Return (x, y) of the center of cell containing provided text 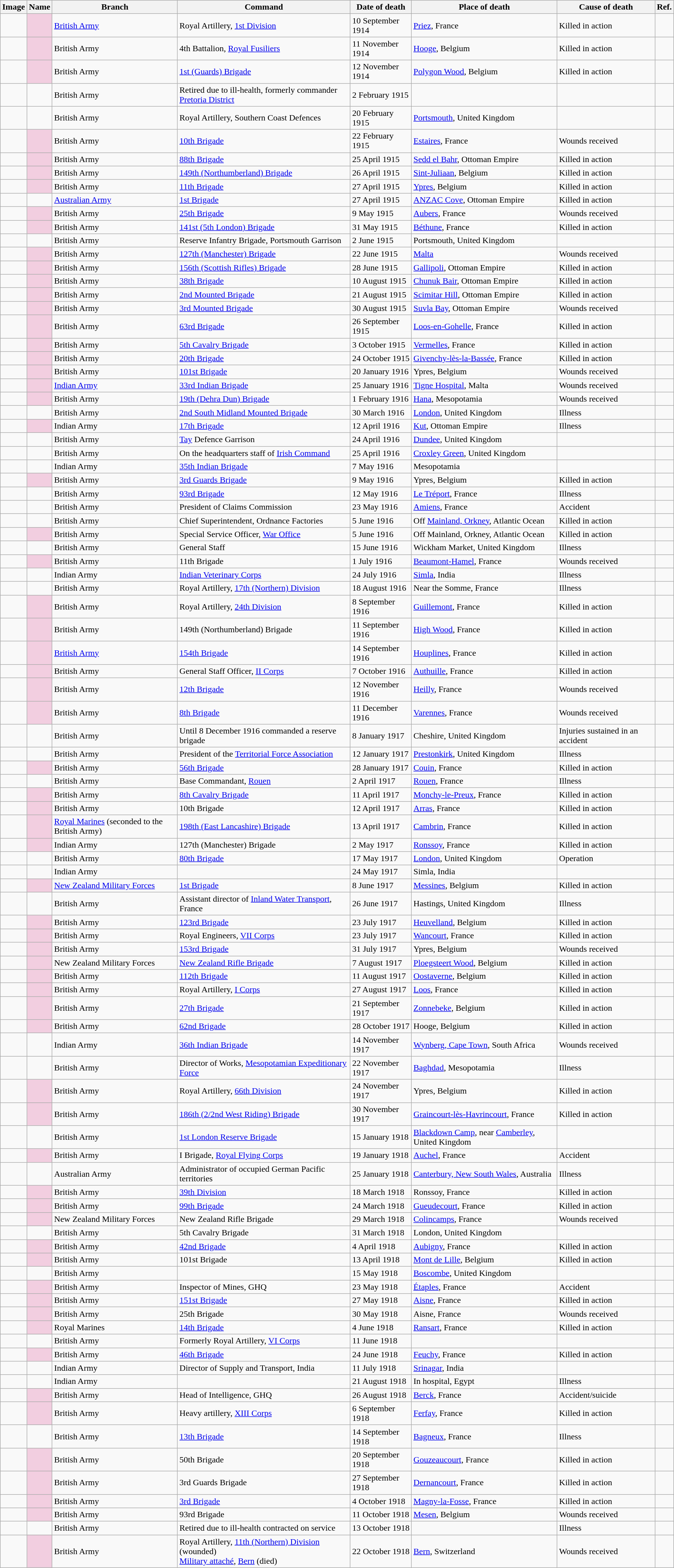
2 June 1915 (381, 241)
Colincamps, France (485, 1219)
Sedd el Bahr, Ottoman Empire (485, 159)
Royal Artillery, 66th Division (264, 1091)
Srinagar, India (485, 1368)
13 April 1917 (381, 827)
20 February 1915 (381, 118)
21 August 1918 (381, 1381)
27 May 1918 (381, 1300)
30 May 1918 (381, 1314)
4 October 1918 (381, 1501)
Assistant director of Inland Water Transport, France (264, 903)
Gueudecourt, France (485, 1205)
Berck, France (485, 1395)
Cheshire, United Kingdom (485, 736)
Until 8 December 1916 commanded a reserve brigade (264, 736)
Retired due to ill-health, formerly commander Pretoria District (264, 95)
27 August 1917 (381, 990)
14 November 1917 (381, 1045)
Varennes, France (485, 712)
Injuries sustained in an accident (606, 736)
12 April 1917 (381, 808)
Wickham Market, United Kingdom (485, 548)
Ferfay, France (485, 1413)
25 January 1918 (381, 1174)
Monchy-le-Preux, France (485, 795)
22 February 1915 (381, 141)
20th Brigade (264, 358)
Aubers, France (485, 213)
9 May 1915 (381, 213)
38th Brigade (264, 281)
8th Cavalry Brigade (264, 795)
Priez, France (485, 26)
30 November 1917 (381, 1114)
24 November 1917 (381, 1091)
13th Brigade (264, 1437)
36th Indian Brigade (264, 1045)
28 June 1915 (381, 268)
Mesen, Belgium (485, 1515)
2nd South Midland Mounted Brigade (264, 412)
9 May 1916 (381, 480)
Accident/suicide (606, 1395)
12th Brigade (264, 689)
Special Service Officer, War Office (264, 534)
On the headquarters staff of Irish Command (264, 453)
Ploegsteert Wood, Belgium (485, 963)
Gouzeaucourt, France (485, 1459)
Auchel, France (485, 1155)
In hospital, Egypt (485, 1381)
11 April 1917 (381, 795)
Hastings, United Kingdom (485, 903)
21 September 1917 (381, 1008)
22 November 1917 (381, 1068)
25 April 1916 (381, 453)
24 April 1916 (381, 439)
28 January 1917 (381, 768)
154th Brigade (264, 653)
24 March 1918 (381, 1205)
22 October 1918 (381, 1551)
4 April 1918 (381, 1246)
2nd Mounted Brigade (264, 295)
4th Battalion, Royal Fusiliers (264, 48)
Arras, France (485, 808)
Operation (606, 858)
Étaples, France (485, 1287)
Mont de Lille, Belgium (485, 1260)
President of the Territorial Force Association (264, 754)
31 March 1918 (381, 1233)
29 March 1918 (381, 1219)
12 November 1914 (381, 72)
Cambrin, France (485, 827)
27 September 1918 (381, 1483)
6 September 1918 (381, 1413)
18 March 1918 (381, 1192)
33rd Indian Brigade (264, 385)
Houplines, France (485, 653)
Suvla Bay, Ottoman Empire (485, 308)
Authuille, France (485, 671)
ANZAC Cove, Ottoman Empire (485, 200)
Kut, Ottoman Empire (485, 426)
Dernancourt, France (485, 1483)
17 May 1917 (381, 858)
Le Tréport, France (485, 494)
7 May 1916 (381, 467)
2 February 1915 (381, 95)
Ref. (664, 7)
Indian Veterinary Corps (264, 575)
63rd Brigade (264, 326)
Loos-en-Gohelle, France (485, 326)
General Staff Officer, II Corps (264, 671)
Givenchy-lès-la-Bassée, France (485, 358)
1st (Guards) Brigade (264, 72)
24 June 1918 (381, 1354)
Amiens, France (485, 507)
I Brigade, Royal Flying Corps (264, 1155)
8 June 1917 (381, 885)
1 July 1916 (381, 561)
14th Brigade (264, 1327)
Graincourt-lès-Havrincourt, France (485, 1114)
Gallipoli, Ottoman Empire (485, 268)
30 August 1915 (381, 308)
Head of Intelligence, GHQ (264, 1395)
Heilly, France (485, 689)
2 May 1917 (381, 845)
19 January 1918 (381, 1155)
Béthune, France (485, 227)
Mesopotamia (485, 467)
22 June 1915 (381, 254)
Royal Engineers, VII Corps (264, 935)
17th Brigade (264, 426)
3rd Brigade (264, 1501)
Aubigny, France (485, 1246)
31 July 1917 (381, 949)
25 April 1915 (381, 159)
Guillemont, France (485, 606)
1 February 1916 (381, 399)
8 January 1917 (381, 736)
80th Brigade (264, 858)
Royal Artillery, 11th (Northern) Division (wounded) Military attaché, Bern (died) (264, 1551)
88th Brigade (264, 159)
Zonnebeke, Belgium (485, 1008)
151st Brigade (264, 1300)
20 September 1918 (381, 1459)
25 January 1916 (381, 385)
Date of death (381, 7)
3 October 1915 (381, 345)
15 January 1918 (381, 1137)
24 July 1916 (381, 575)
Oostaverne, Belgium (485, 976)
99th Brigade (264, 1205)
Formerly Royal Artillery, VI Corps (264, 1341)
Magny-la-Fosse, France (485, 1501)
Rouen, France (485, 781)
Messines, Belgium (485, 885)
Reserve Infantry Brigade, Portsmouth Garrison (264, 241)
11 October 1918 (381, 1515)
19th (Dehra Dun) Brigade (264, 399)
Retired due to ill-health contracted on service (264, 1528)
26 April 1915 (381, 173)
Royal Artillery, Southern Coast Defences (264, 118)
141st (5th London) Brigade (264, 227)
7 October 1916 (381, 671)
Heuvelland, Belgium (485, 922)
Beaumont-Hamel, France (485, 561)
Heavy artillery, XIII Corps (264, 1413)
Polygon Wood, Belgium (485, 72)
Dundee, United Kingdom (485, 439)
Prestonkirk, United Kingdom (485, 754)
10 September 1914 (381, 26)
President of Claims Commission (264, 507)
4 June 1918 (381, 1327)
156th (Scottish Rifles) Brigade (264, 268)
15 May 1918 (381, 1273)
13 October 1918 (381, 1528)
42nd Brigade (264, 1246)
23 May 1918 (381, 1287)
11 June 1918 (381, 1341)
62nd Brigade (264, 1026)
Administrator of occupied German Pacific territories (264, 1174)
3rd Mounted Brigade (264, 308)
39th Division (264, 1192)
Wynberg, Cape Town, South Africa (485, 1045)
14 September 1918 (381, 1437)
Director of Works, Mesopotamian Expeditionary Force (264, 1068)
26 September 1915 (381, 326)
Chunuk Bair, Ottoman Empire (485, 281)
Royal Artillery, 17th (Northern) Division (264, 588)
8 September 1916 (381, 606)
Royal Artillery, 1st Division (264, 26)
198th (East Lancashire) Brigade (264, 827)
11 September 1916 (381, 630)
18 August 1916 (381, 588)
56th Brigade (264, 768)
26 June 1917 (381, 903)
General Staff (264, 548)
123rd Brigade (264, 922)
153rd Brigade (264, 949)
11 November 1914 (381, 48)
Blackdown Camp, near Camberley, United Kingdom (485, 1137)
Loos, France (485, 990)
Base Commandant, Rouen (264, 781)
13 April 1918 (381, 1260)
Bern, Switzerland (485, 1551)
Vermelles, France (485, 345)
2 April 1917 (381, 781)
26 August 1918 (381, 1395)
46th Brigade (264, 1354)
Feuchy, France (485, 1354)
31 May 1915 (381, 227)
11 July 1918 (381, 1368)
Canterbury, New South Wales, Australia (485, 1174)
8th Brigade (264, 712)
23 May 1916 (381, 507)
Bagneux, France (485, 1437)
Sint-Juliaan, Belgium (485, 173)
7 August 1917 (381, 963)
Wancourt, France (485, 935)
10 August 1915 (381, 281)
14 September 1916 (381, 653)
Ransart, France (485, 1327)
12 May 1916 (381, 494)
Director of Supply and Transport, India (264, 1368)
Branch (115, 7)
Scimitar Hill, Ottoman Empire (485, 295)
Couin, France (485, 768)
30 March 1916 (381, 412)
Tigne Hospital, Malta (485, 385)
50th Brigade (264, 1459)
Malta (485, 254)
Place of death (485, 7)
12 November 1916 (381, 689)
12 January 1917 (381, 754)
Inspector of Mines, GHQ (264, 1287)
Boscombe, United Kingdom (485, 1273)
Royal Artillery, I Corps (264, 990)
Royal Marines (115, 1327)
High Wood, France (485, 630)
11 December 1916 (381, 712)
112th Brigade (264, 976)
Tay Defence Garrison (264, 439)
Near the Somme, France (485, 588)
24 October 1915 (381, 358)
Estaires, France (485, 141)
Name (40, 7)
11 August 1917 (381, 976)
186th (2/2nd West Riding) Brigade (264, 1114)
Baghdad, Mesopotamia (485, 1068)
1st London Reserve Brigade (264, 1137)
27th Brigade (264, 1008)
Cause of death (606, 7)
Hana, Mesopotamia (485, 399)
12 April 1916 (381, 426)
Royal Artillery, 24th Division (264, 606)
24 May 1917 (381, 872)
Royal Marines (seconded to the British Army) (115, 827)
15 June 1916 (381, 548)
Command (264, 7)
Croxley Green, United Kingdom (485, 453)
35th Indian Brigade (264, 467)
20 January 1916 (381, 372)
Chief Superintendent, Ordnance Factories (264, 521)
21 August 1915 (381, 295)
Image (14, 7)
28 October 1917 (381, 1026)
